Detect which cell encompasses the target text, then output its [x, y] center coordinate. 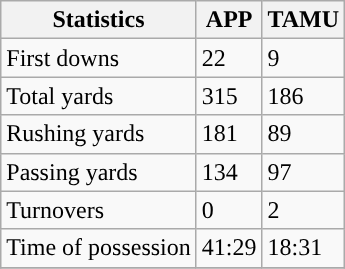
APP [229, 20]
2 [304, 210]
181 [229, 134]
0 [229, 210]
Rushing yards [99, 134]
41:29 [229, 248]
315 [229, 96]
9 [304, 58]
Passing yards [99, 172]
18:31 [304, 248]
TAMU [304, 20]
186 [304, 96]
First downs [99, 58]
Time of possession [99, 248]
Turnovers [99, 210]
89 [304, 134]
Statistics [99, 20]
22 [229, 58]
134 [229, 172]
Total yards [99, 96]
97 [304, 172]
